Output the (X, Y) coordinate of the center of the cell containing the given text.  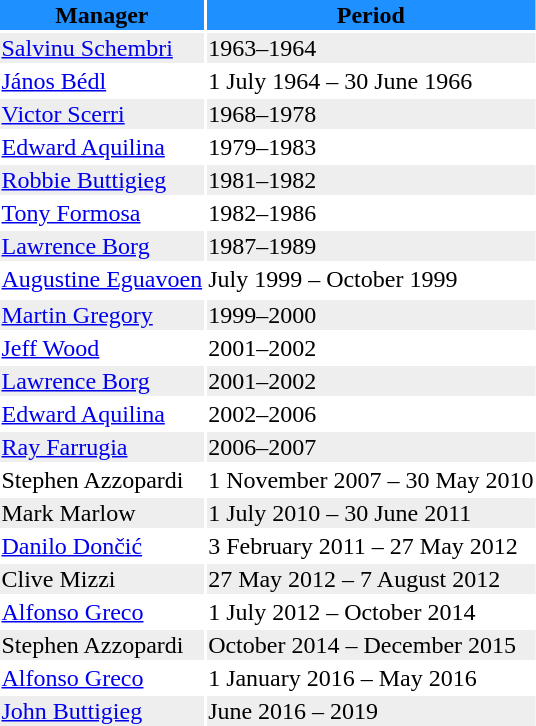
Danilo Dončić (102, 546)
June 2016 – 2019 (371, 711)
Salvinu Schembri (102, 48)
Jeff Wood (102, 348)
John Buttigieg (102, 711)
1 July 1964 – 30 June 1966 (371, 81)
3 February 2011 – 27 May 2012 (371, 546)
1 January 2016 – May 2016 (371, 678)
Victor Scerri (102, 114)
Martin Gregory (102, 315)
1979–1983 (371, 147)
Clive Mizzi (102, 579)
1 July 2010 – 30 June 2011 (371, 513)
Manager (102, 15)
1968–1978 (371, 114)
1987–1989 (371, 246)
1981–1982 (371, 180)
1999–2000 (371, 315)
27 May 2012 – 7 August 2012 (371, 579)
2002–2006 (371, 414)
Period (371, 15)
2006–2007 (371, 447)
1 July 2012 – October 2014 (371, 612)
Ray Farrugia (102, 447)
October 2014 – December 2015 (371, 645)
1982–1986 (371, 213)
Mark Marlow (102, 513)
János Bédl (102, 81)
1 November 2007 – 30 May 2010 (371, 480)
Tony Formosa (102, 213)
1963–1964 (371, 48)
July 1999 – October 1999 (371, 279)
Augustine Eguavoen (102, 279)
Robbie Buttigieg (102, 180)
